For the text-containing cell, return its midpoint in [X, Y] coordinate format. 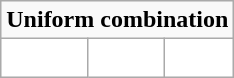
Jersey [126, 58]
Uniform combination [118, 20]
Helmet [44, 58]
Pants [200, 58]
